Find where the given text appears and provide that cell's center as (x, y) coordinate. 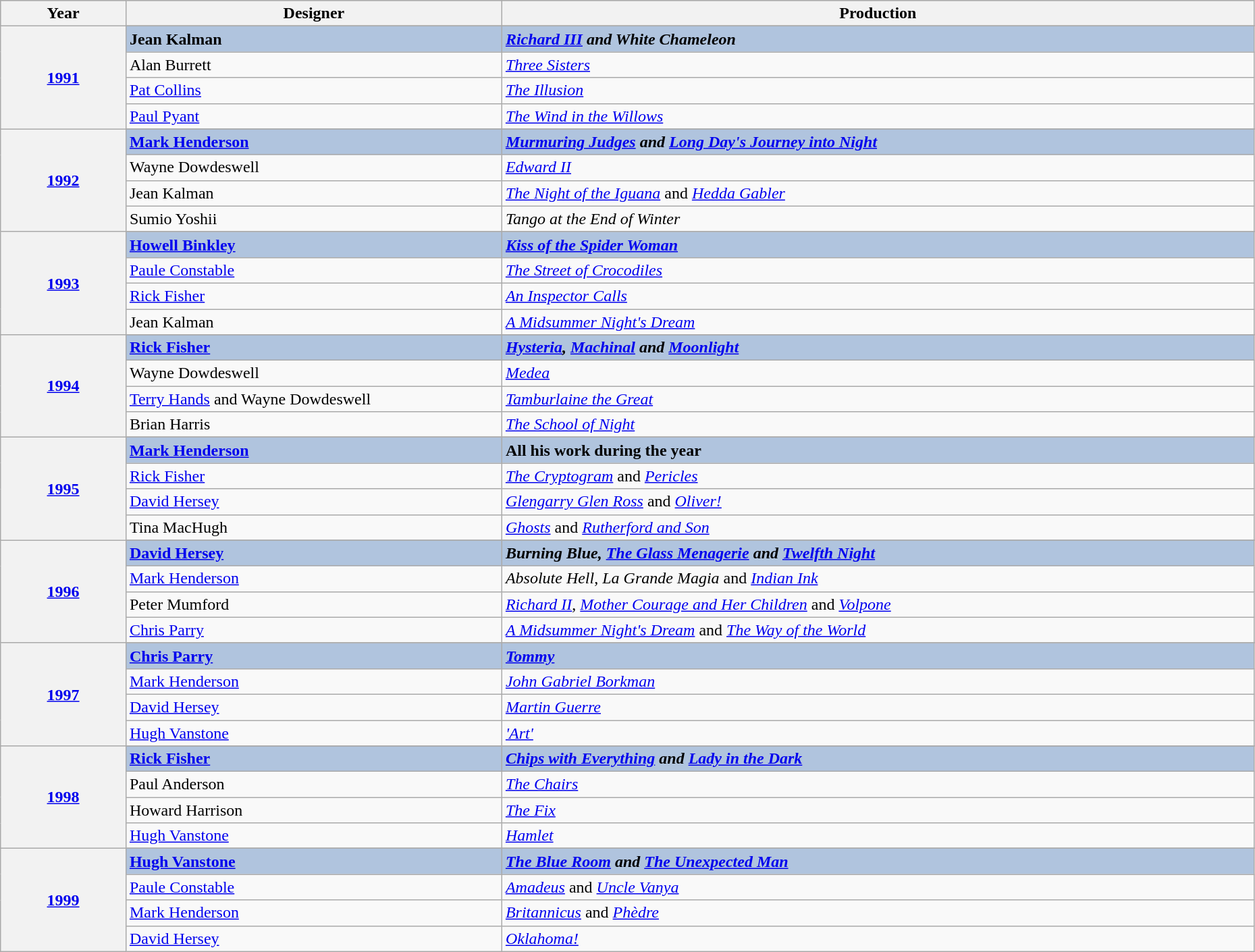
Amadeus and Uncle Vanya (878, 887)
1995 (63, 489)
Alan Burrett (313, 65)
Edward II (878, 167)
The Cryptogram and Pericles (878, 476)
1993 (63, 283)
Britannicus and Phèdre (878, 913)
A Midsummer Night's Dream and The Way of the World (878, 630)
Hamlet (878, 836)
Chips with Everything and Lady in the Dark (878, 759)
Peter Mumford (313, 604)
Hysteria, Machinal and Moonlight (878, 348)
Glengarry Glen Ross and Oliver! (878, 502)
1999 (63, 900)
The Blue Room and The Unexpected Man (878, 862)
The Fix (878, 810)
Burning Blue, The Glass Menagerie and Twelfth Night (878, 553)
1991 (63, 78)
Howard Harrison (313, 810)
1992 (63, 180)
Martin Guerre (878, 707)
Brian Harris (313, 425)
1998 (63, 797)
Paul Anderson (313, 785)
1994 (63, 386)
Designer (313, 14)
An Inspector Calls (878, 296)
Howell Binkley (313, 244)
'Art' (878, 733)
The Illusion (878, 90)
Three Sisters (878, 65)
Tango at the End of Winter (878, 219)
Ghosts and Rutherford and Son (878, 527)
Absolute Hell, La Grande Magia and Indian Ink (878, 579)
Richard II, Mother Courage and Her Children and Volpone (878, 604)
Production (878, 14)
The Wind in the Willows (878, 116)
A Midsummer Night's Dream (878, 322)
The Night of the Iguana and Hedda Gabler (878, 193)
Medea (878, 373)
Richard III and White Chameleon (878, 39)
Murmuring Judges and Long Day's Journey into Night (878, 142)
Sumio Yoshii (313, 219)
Oklahoma! (878, 938)
Tamburlaine the Great (878, 399)
Tina MacHugh (313, 527)
Year (63, 14)
All his work during the year (878, 450)
Tommy (878, 656)
The School of Night (878, 425)
The Chairs (878, 785)
Paul Pyant (313, 116)
Kiss of the Spider Woman (878, 244)
The Street of Crocodiles (878, 270)
1997 (63, 694)
John Gabriel Borkman (878, 681)
Terry Hands and Wayne Dowdeswell (313, 399)
Pat Collins (313, 90)
1996 (63, 591)
